Find where the given text appears and provide that cell's center as (X, Y) coordinate. 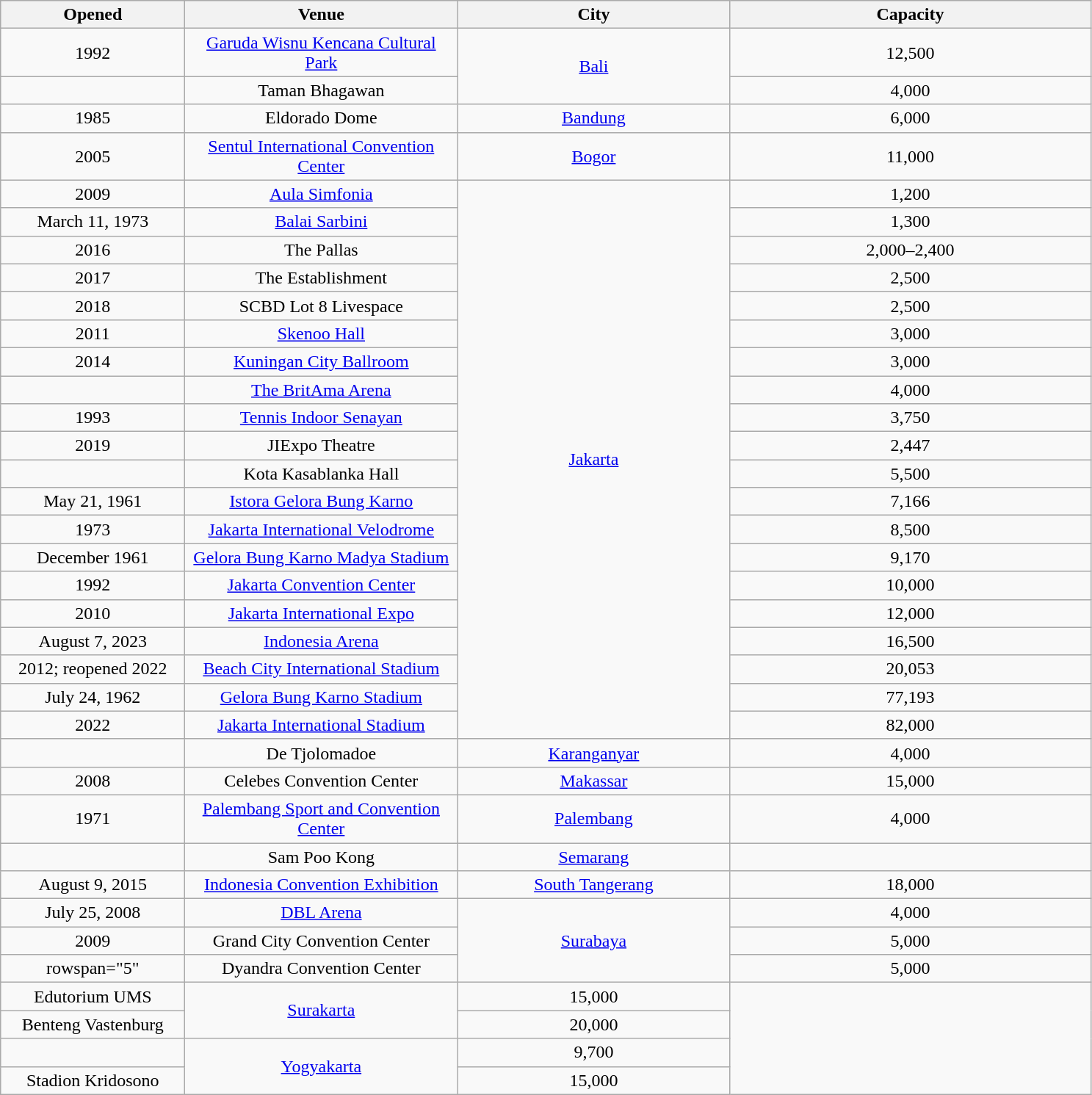
Karanganyar (593, 753)
Capacity (911, 15)
Taman Bhagawan (322, 90)
2016 (93, 250)
Kuningan City Ballroom (322, 361)
18,000 (911, 885)
2019 (93, 446)
The BritAma Arena (322, 390)
Yogyakarta (322, 1066)
1985 (93, 118)
Beach City International Stadium (322, 669)
Eldorado Dome (322, 118)
South Tangerang (593, 885)
2010 (93, 613)
Semarang (593, 857)
Makassar (593, 781)
3,750 (911, 418)
Surabaya (593, 941)
Skenoo Hall (322, 333)
Benteng Vastenburg (93, 1024)
Balai Sarbini (322, 222)
May 21, 1961 (93, 502)
2005 (93, 156)
Gelora Bung Karno Stadium (322, 697)
2,000–2,400 (911, 250)
Istora Gelora Bung Karno (322, 502)
Bandung (593, 118)
Dyandra Convention Center (322, 969)
July 25, 2008 (93, 913)
SCBD Lot 8 Livespace (322, 306)
JIExpo Theatre (322, 446)
10,000 (911, 585)
The Establishment (322, 278)
Jakarta (593, 460)
Jakarta International Expo (322, 613)
rowspan="5" (93, 969)
Jakarta Convention Center (322, 585)
82,000 (911, 725)
City (593, 15)
2011 (93, 333)
20,053 (911, 669)
Jakarta International Stadium (322, 725)
Sentul International Convention Center (322, 156)
Grand City Convention Center (322, 941)
9,700 (593, 1052)
77,193 (911, 697)
July 24, 1962 (93, 697)
Celebes Convention Center (322, 781)
Palembang (593, 818)
DBL Arena (322, 913)
2014 (93, 361)
Surakarta (322, 1011)
2017 (93, 278)
Palembang Sport and Convention Center (322, 818)
1973 (93, 530)
1,300 (911, 222)
Aula Simfonia (322, 194)
De Tjolomadoe (322, 753)
March 11, 1973 (93, 222)
Indonesia Convention Exhibition (322, 885)
Indonesia Arena (322, 641)
2,447 (911, 446)
Opened (93, 15)
1971 (93, 818)
16,500 (911, 641)
Edutorium UMS (93, 997)
5,500 (911, 474)
12,000 (911, 613)
August 9, 2015 (93, 885)
2018 (93, 306)
7,166 (911, 502)
2008 (93, 781)
Jakarta International Velodrome (322, 530)
2012; reopened 2022 (93, 669)
1993 (93, 418)
Bali (593, 66)
2022 (93, 725)
Venue (322, 15)
Stadion Kridosono (93, 1080)
8,500 (911, 530)
1,200 (911, 194)
Kota Kasablanka Hall (322, 474)
Tennis Indoor Senayan (322, 418)
9,170 (911, 557)
20,000 (593, 1024)
The Pallas (322, 250)
August 7, 2023 (93, 641)
11,000 (911, 156)
Sam Poo Kong (322, 857)
12,500 (911, 53)
6,000 (911, 118)
December 1961 (93, 557)
Gelora Bung Karno Madya Stadium (322, 557)
Bogor (593, 156)
Garuda Wisnu Kencana Cultural Park (322, 53)
